Search for the cell housing the specified text and yield its (X, Y) center coordinate. 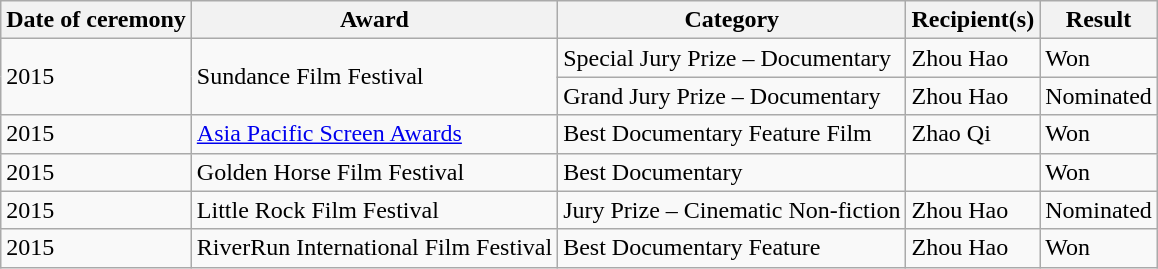
Golden Horse Film Festival (374, 172)
Zhao Qi (973, 134)
Asia Pacific Screen Awards (374, 134)
RiverRun International Film Festival (374, 248)
Result (1099, 20)
Little Rock Film Festival (374, 210)
Sundance Film Festival (374, 77)
Special Jury Prize – Documentary (732, 58)
Category (732, 20)
Recipient(s) (973, 20)
Best Documentary (732, 172)
Award (374, 20)
Grand Jury Prize – Documentary (732, 96)
Date of ceremony (96, 20)
Best Documentary Feature (732, 248)
Jury Prize – Cinematic Non-fiction (732, 210)
Best Documentary Feature Film (732, 134)
